Return [X, Y] of the center of cell containing provided text 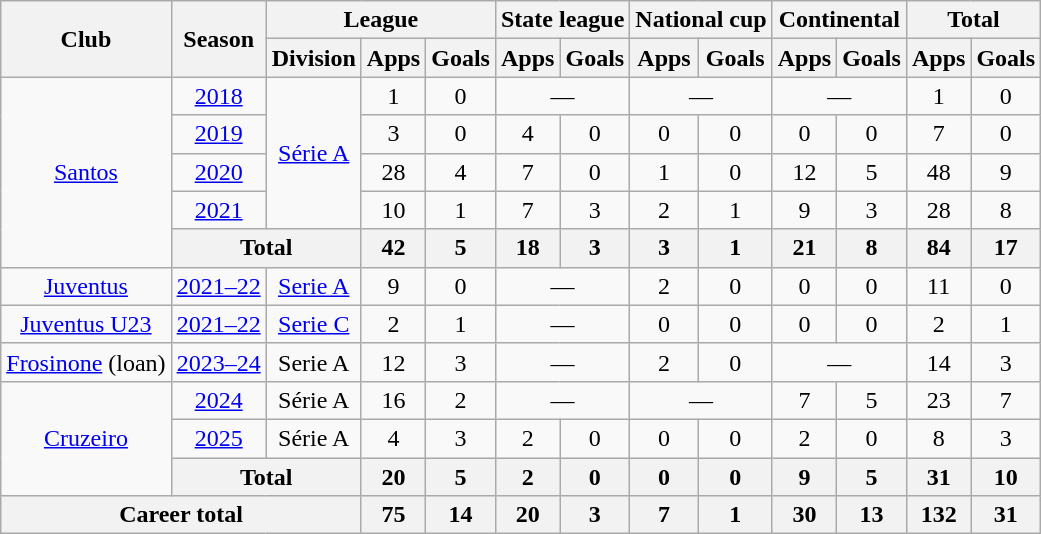
2023–24 [218, 362]
23 [938, 400]
Serie C [314, 324]
Season [218, 39]
48 [938, 172]
2019 [218, 134]
2021 [218, 210]
2018 [218, 96]
Continental [839, 20]
132 [938, 515]
11 [938, 286]
National cup [701, 20]
League [380, 20]
18 [527, 248]
Club [86, 39]
17 [1006, 248]
30 [804, 515]
2020 [218, 172]
16 [393, 400]
Career total [182, 515]
42 [393, 248]
2024 [218, 400]
Frosinone (loan) [86, 362]
Juventus U23 [86, 324]
State league [562, 20]
2025 [218, 438]
Juventus [86, 286]
75 [393, 515]
13 [872, 515]
Santos [86, 172]
84 [938, 248]
21 [804, 248]
Cruzeiro [86, 438]
Division [314, 58]
